Provide the [x, y] coordinate of the cell's center where the given text is located.  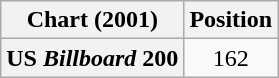
US Billboard 200 [92, 58]
162 [231, 58]
Position [231, 20]
Chart (2001) [92, 20]
